Provide the (x, y) coordinate of the cell's center where the given text is located.  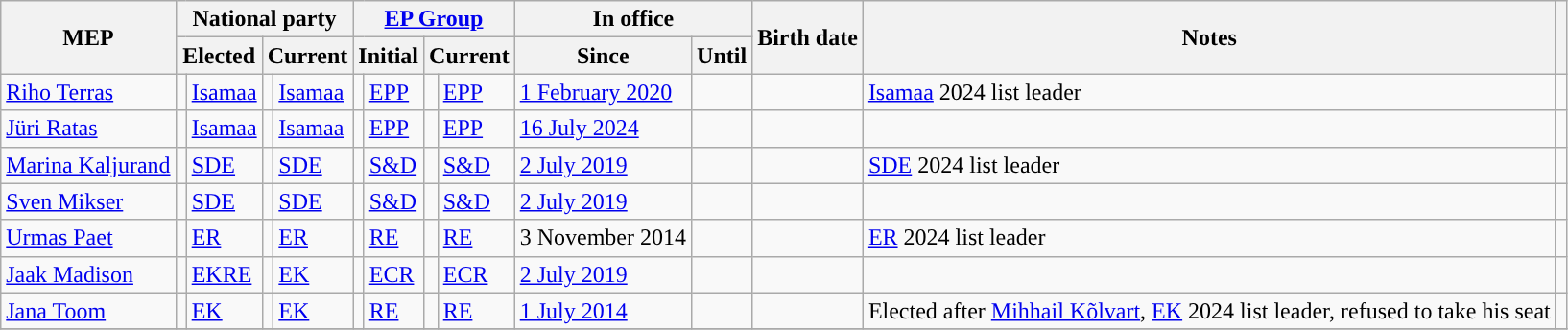
Initial (389, 56)
ER 2024 list leader (1209, 238)
Notes (1209, 37)
1 July 2014 (603, 311)
Marina Kaljurand (88, 165)
Jana Toom (88, 311)
EKRE (225, 274)
Since (603, 56)
Isamaa 2024 list leader (1209, 92)
Riho Terras (88, 92)
Elected after Mihhail Kõlvart, EK 2024 list leader, refused to take his seat (1209, 311)
3 November 2014 (603, 238)
1 February 2020 (603, 92)
Until (722, 56)
16 July 2024 (603, 129)
Jaak Madison (88, 274)
In office (633, 19)
MEP (88, 37)
National party (265, 19)
Jüri Ratas (88, 129)
SDE 2024 list leader (1209, 165)
Sven Mikser (88, 201)
Urmas Paet (88, 238)
EP Group (434, 19)
Birth date (808, 37)
Elected (219, 56)
